For the text-containing cell, return its midpoint in [X, Y] coordinate format. 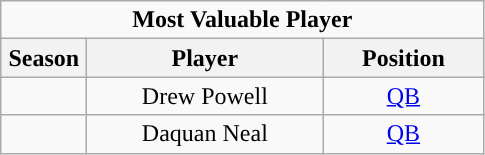
Season [44, 58]
Daquan Neal [205, 134]
Drew Powell [205, 96]
Player [205, 58]
Position [404, 58]
Most Valuable Player [242, 20]
